Identify which cell holds the provided text, then report its [x, y] central coordinate. 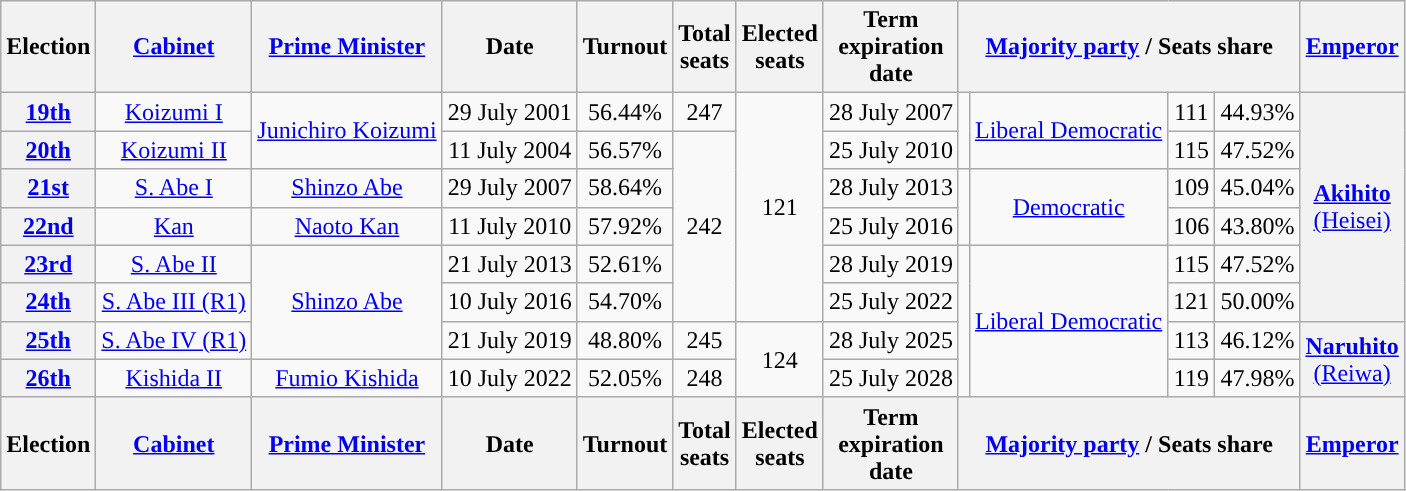
Koizumi II [174, 150]
28 July 2025 [890, 340]
29 July 2001 [510, 112]
28 July 2013 [890, 188]
25 July 2028 [890, 378]
Kishida II [174, 378]
113 [1192, 340]
52.61% [625, 264]
25 July 2022 [890, 302]
25th [48, 340]
26th [48, 378]
54.70% [625, 302]
248 [705, 378]
43.80% [1258, 226]
111 [1192, 112]
20th [48, 150]
242 [705, 226]
19th [48, 112]
21 July 2019 [510, 340]
S. Abe IV (R1) [174, 340]
46.12% [1258, 340]
56.57% [625, 150]
109 [1192, 188]
29 July 2007 [510, 188]
47.98% [1258, 378]
11 July 2010 [510, 226]
58.64% [625, 188]
11 July 2004 [510, 150]
10 July 2022 [510, 378]
28 July 2007 [890, 112]
21st [48, 188]
Fumio Kishida [347, 378]
24th [48, 302]
Junichiro Koizumi [347, 131]
Naruhito(Reiwa) [1352, 359]
Kan [174, 226]
45.04% [1258, 188]
124 [780, 359]
25 July 2016 [890, 226]
57.92% [625, 226]
245 [705, 340]
10 July 2016 [510, 302]
106 [1192, 226]
52.05% [625, 378]
28 July 2019 [890, 264]
119 [1192, 378]
Naoto Kan [347, 226]
247 [705, 112]
23rd [48, 264]
Koizumi I [174, 112]
25 July 2010 [890, 150]
S. Abe II [174, 264]
Democratic [1068, 207]
S. Abe I [174, 188]
S. Abe III (R1) [174, 302]
21 July 2013 [510, 264]
56.44% [625, 112]
48.80% [625, 340]
44.93% [1258, 112]
Akihito(Heisei) [1352, 207]
22nd [48, 226]
50.00% [1258, 302]
